Determine the [X, Y] coordinate at the center of the cell enclosing the given text.  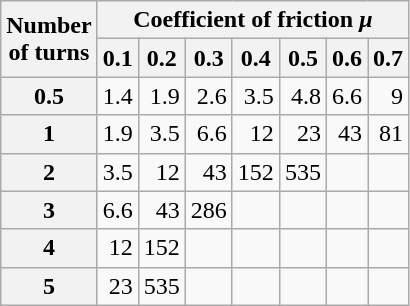
0.4 [256, 58]
4.8 [302, 96]
0.2 [162, 58]
1 [49, 134]
9 [388, 96]
0.6 [346, 58]
286 [208, 210]
Numberof turns [49, 39]
0.1 [118, 58]
81 [388, 134]
5 [49, 286]
1.4 [118, 96]
0.3 [208, 58]
4 [49, 248]
3 [49, 210]
Coefficient of friction μ [252, 20]
2 [49, 172]
2.6 [208, 96]
0.7 [388, 58]
